Identify which cell holds the provided text, then report its (X, Y) central coordinate. 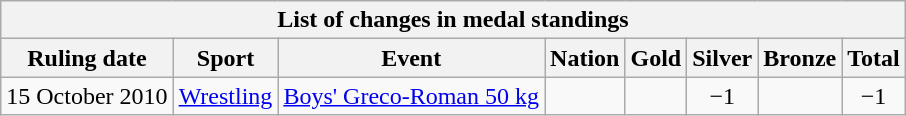
Total (874, 58)
Ruling date (87, 58)
Nation (585, 58)
List of changes in medal standings (454, 20)
Boys' Greco-Roman 50 kg (412, 96)
Wrestling (226, 96)
Bronze (800, 58)
Gold (656, 58)
15 October 2010 (87, 96)
Sport (226, 58)
Event (412, 58)
Silver (722, 58)
